Determine the [x, y] coordinate at the center of the cell enclosing the given text.  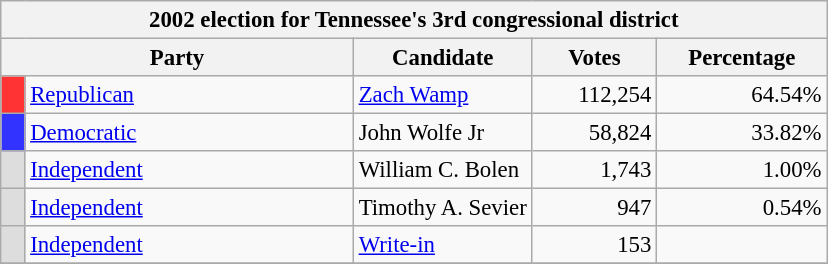
Democratic [189, 133]
947 [594, 208]
Timothy A. Sevier [442, 208]
1,743 [594, 170]
John Wolfe Jr [442, 133]
112,254 [594, 95]
58,824 [594, 133]
0.54% [742, 208]
1.00% [742, 170]
Republican [189, 95]
Votes [594, 58]
2002 election for Tennessee's 3rd congressional district [414, 20]
64.54% [742, 95]
Party [178, 58]
Zach Wamp [442, 95]
William C. Bolen [442, 170]
Candidate [442, 58]
33.82% [742, 133]
Write-in [442, 245]
Percentage [742, 58]
153 [594, 245]
